Identify which cell holds the provided text, then report its [X, Y] central coordinate. 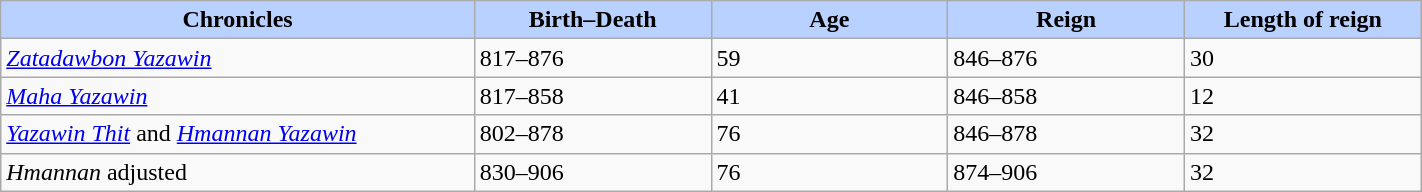
846–876 [1066, 58]
59 [830, 58]
41 [830, 96]
30 [1302, 58]
817–876 [592, 58]
830–906 [592, 172]
Chronicles [238, 20]
Length of reign [1302, 20]
Yazawin Thit and Hmannan Yazawin [238, 134]
Age [830, 20]
846–878 [1066, 134]
802–878 [592, 134]
12 [1302, 96]
846–858 [1066, 96]
Reign [1066, 20]
Birth–Death [592, 20]
817–858 [592, 96]
Maha Yazawin [238, 96]
Hmannan adjusted [238, 172]
Zatadawbon Yazawin [238, 58]
874–906 [1066, 172]
